From the cell containing the given text, extract its center point as [x, y] coordinate. 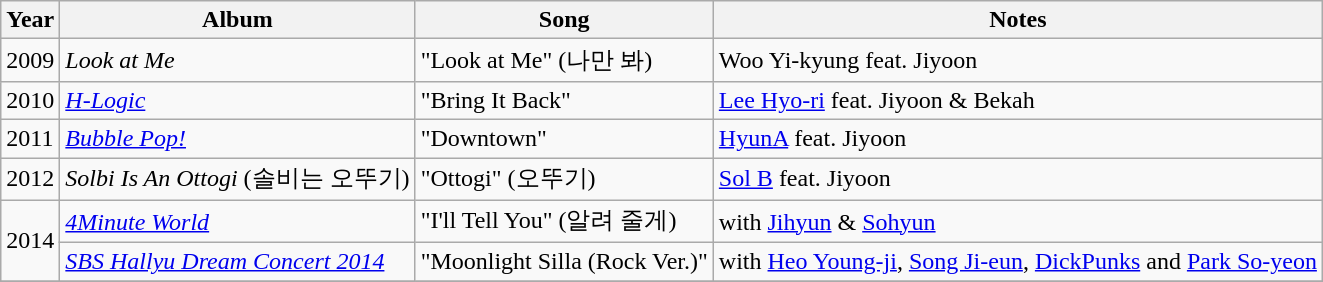
with Jihyun & Sohyun [1018, 222]
Song [564, 20]
4Minute World [238, 222]
Album [238, 20]
2014 [30, 240]
Woo Yi-kyung feat. Jiyoon [1018, 60]
2011 [30, 138]
"I'll Tell You" (알려 줄게) [564, 222]
H-Logic [238, 100]
Solbi Is An Ottogi (솔비는 오뚜기) [238, 180]
2010 [30, 100]
Sol B feat. Jiyoon [1018, 180]
Bubble Pop! [238, 138]
SBS Hallyu Dream Concert 2014 [238, 262]
2012 [30, 180]
Lee Hyo-ri feat. Jiyoon & Bekah [1018, 100]
Look at Me [238, 60]
Year [30, 20]
Notes [1018, 20]
"Look at Me" (나만 봐) [564, 60]
HyunA feat. Jiyoon [1018, 138]
"Bring It Back" [564, 100]
"Ottogi" (오뚜기) [564, 180]
with Heo Young-ji, Song Ji-eun, DickPunks and Park So-yeon [1018, 262]
"Moonlight Silla (Rock Ver.)" [564, 262]
"Downtown" [564, 138]
2009 [30, 60]
